From the cell containing the given text, extract its center point as [x, y] coordinate. 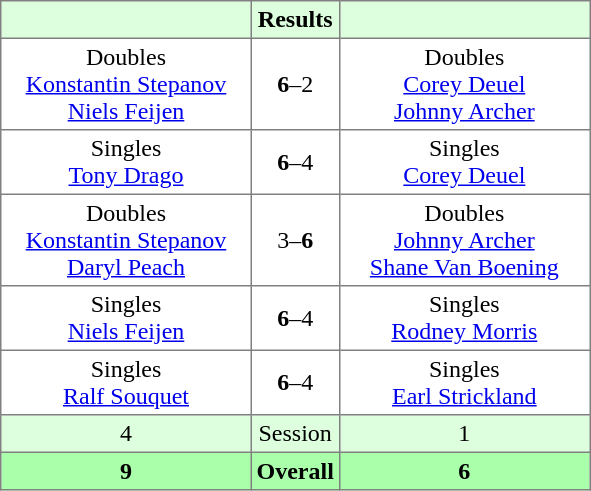
DoublesKonstantin StepanovNiels Feijen [126, 84]
SinglesRodney Morris [464, 318]
Overall [295, 471]
6 [464, 471]
SinglesTony Drago [126, 162]
SinglesRalf Souquet [126, 382]
Session [295, 434]
DoublesJohnny ArcherShane Van Boening [464, 240]
SinglesCorey Deuel [464, 162]
6–2 [295, 84]
4 [126, 434]
1 [464, 434]
9 [126, 471]
SinglesEarl Strickland [464, 382]
DoublesCorey DeuelJohnny Archer [464, 84]
3–6 [295, 240]
DoublesKonstantin StepanovDaryl Peach [126, 240]
SinglesNiels Feijen [126, 318]
Results [295, 20]
